For the text-containing cell, return its midpoint in [X, Y] coordinate format. 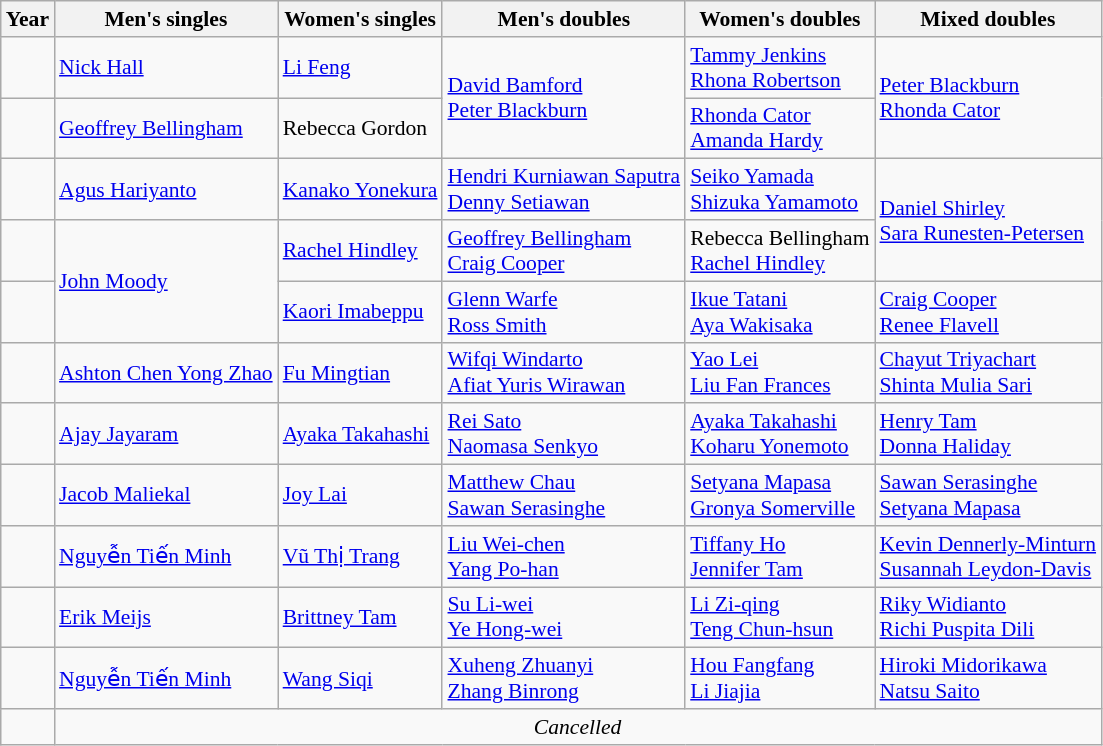
Rhonda Cator Amanda Hardy [780, 128]
Nick Hall [166, 68]
David Bamford Peter Blackburn [564, 98]
Ikue Tatani Aya Wakisaka [780, 312]
Li Feng [360, 68]
Kanako Yonekura [360, 190]
Hou Fangfang Li Jiajia [780, 678]
Brittney Tam [360, 618]
Vũ Thị Trang [360, 556]
Ayaka Takahashi Koharu Yonemoto [780, 434]
Year [28, 19]
Cancelled [578, 727]
Sawan Serasinghe Setyana Mapasa [988, 496]
Riky Widianto Richi Puspita Dili [988, 618]
Wang Siqi [360, 678]
Rebecca Bellingham Rachel Hindley [780, 250]
Hendri Kurniawan Saputra Denny Setiawan [564, 190]
Geoffrey Bellingham Craig Cooper [564, 250]
Tiffany Ho Jennifer Tam [780, 556]
Men's doubles [564, 19]
Chayut Triyachart Shinta Mulia Sari [988, 372]
Ayaka Takahashi [360, 434]
Men's singles [166, 19]
Setyana Mapasa Gronya Somerville [780, 496]
Ajay Jayaram [166, 434]
Agus Hariyanto [166, 190]
Fu Mingtian [360, 372]
Ashton Chen Yong Zhao [166, 372]
Jacob Maliekal [166, 496]
Xuheng Zhuanyi Zhang Binrong [564, 678]
Kevin Dennerly-Minturn Susannah Leydon-Davis [988, 556]
Wifqi Windarto Afiat Yuris Wirawan [564, 372]
Erik Meijs [166, 618]
Craig Cooper Renee Flavell [988, 312]
Mixed doubles [988, 19]
Yao Lei Liu Fan Frances [780, 372]
Women's doubles [780, 19]
Su Li-wei Ye Hong-wei [564, 618]
Rei Sato Naomasa Senkyo [564, 434]
Liu Wei-chen Yang Po-han [564, 556]
Geoffrey Bellingham [166, 128]
Joy Lai [360, 496]
Seiko Yamada Shizuka Yamamoto [780, 190]
Peter Blackburn Rhonda Cator [988, 98]
Hiroki Midorikawa Natsu Saito [988, 678]
Glenn Warfe Ross Smith [564, 312]
Tammy Jenkins Rhona Robertson [780, 68]
Women's singles [360, 19]
Henry Tam Donna Haliday [988, 434]
Matthew Chau Sawan Serasinghe [564, 496]
Rachel Hindley [360, 250]
Kaori Imabeppu [360, 312]
Daniel Shirley Sara Runesten-Petersen [988, 220]
Li Zi-qing Teng Chun-hsun [780, 618]
John Moody [166, 281]
Rebecca Gordon [360, 128]
